Scan for the cell matching the given text and deliver its (X, Y) coordinate at center. 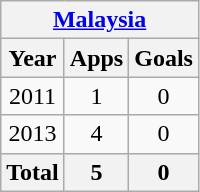
2013 (33, 134)
2011 (33, 96)
Apps (96, 58)
Year (33, 58)
4 (96, 134)
Malaysia (100, 20)
5 (96, 172)
Goals (164, 58)
Total (33, 172)
1 (96, 96)
